Extract the (x, y) coordinate from the center of the cell holding the provided text.  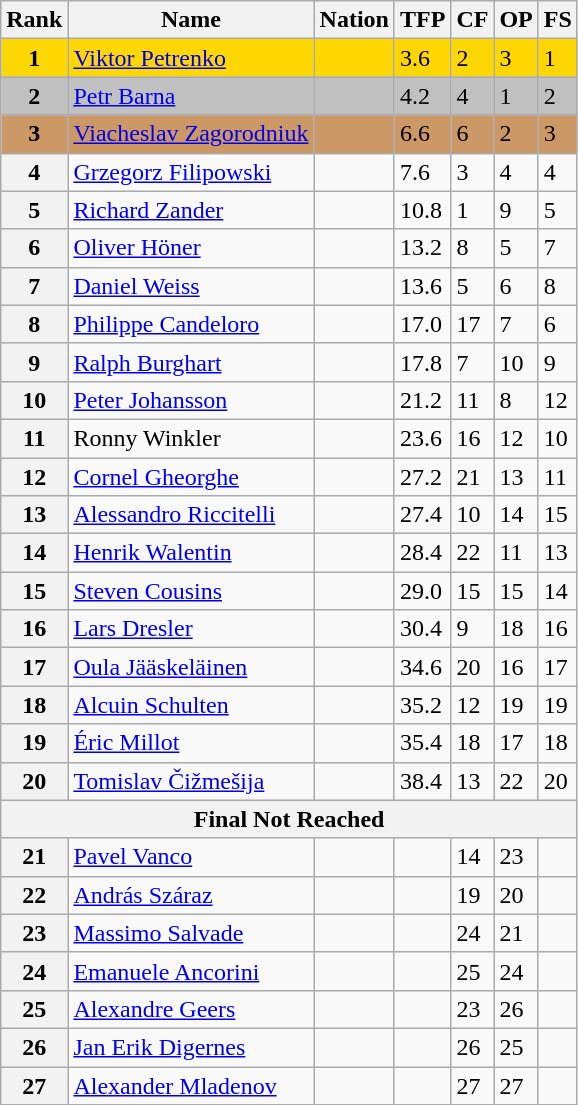
17.0 (422, 324)
13.6 (422, 286)
Final Not Reached (290, 819)
Viacheslav Zagorodniuk (191, 134)
Éric Millot (191, 743)
Petr Barna (191, 96)
4.2 (422, 96)
Steven Cousins (191, 591)
Tomislav Čižmešija (191, 781)
10.8 (422, 210)
Grzegorz Filipowski (191, 172)
30.4 (422, 629)
Emanuele Ancorini (191, 971)
3.6 (422, 58)
TFP (422, 20)
6.6 (422, 134)
Oula Jääskeläinen (191, 667)
Nation (354, 20)
Alexander Mladenov (191, 1085)
17.8 (422, 362)
Ronny Winkler (191, 438)
OP (516, 20)
Jan Erik Digernes (191, 1047)
Massimo Salvade (191, 933)
Name (191, 20)
Henrik Walentin (191, 553)
Richard Zander (191, 210)
34.6 (422, 667)
Ralph Burghart (191, 362)
András Száraz (191, 895)
Oliver Höner (191, 248)
Alcuin Schulten (191, 705)
Pavel Vanco (191, 857)
Alessandro Riccitelli (191, 515)
23.6 (422, 438)
Viktor Petrenko (191, 58)
CF (472, 20)
Lars Dresler (191, 629)
Philippe Candeloro (191, 324)
Cornel Gheorghe (191, 477)
Alexandre Geers (191, 1009)
28.4 (422, 553)
Peter Johansson (191, 400)
35.2 (422, 705)
FS (558, 20)
7.6 (422, 172)
38.4 (422, 781)
27.2 (422, 477)
Daniel Weiss (191, 286)
13.2 (422, 248)
Rank (34, 20)
35.4 (422, 743)
21.2 (422, 400)
27.4 (422, 515)
29.0 (422, 591)
